Pinpoint the cell where the given text exists, returning its [X, Y] midpoint coordinate. 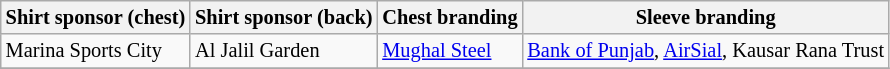
Bank of Punjab, AirSial, Kausar Rana Trust [706, 51]
Shirt sponsor (chest) [96, 17]
Al Jalil Garden [284, 51]
Chest branding [450, 17]
Shirt sponsor (back) [284, 17]
Sleeve branding [706, 17]
Marina Sports City [96, 51]
Mughal Steel [450, 51]
